For the text-containing cell, return its midpoint in [x, y] coordinate format. 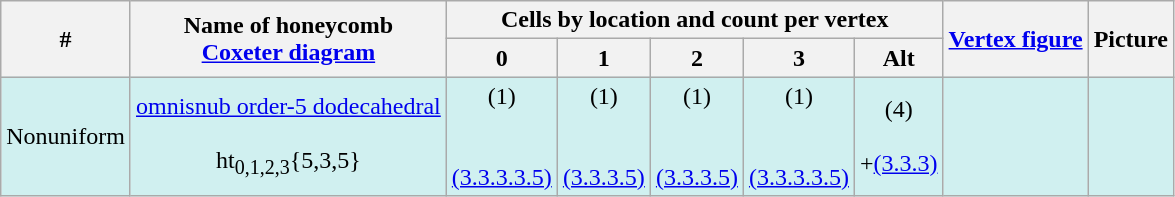
Picture [1130, 39]
(4)+(3.3.3) [898, 136]
Alt [898, 58]
omnisnub order-5 dodecahedralht0,1,2,3{5,3,5} [288, 136]
3 [798, 58]
Name of honeycombCoxeter diagram [288, 39]
0 [502, 58]
Vertex figure [1016, 39]
1 [604, 58]
2 [696, 58]
# [66, 39]
Cells by location and count per vertex [694, 20]
Nonuniform [66, 136]
